Identify which cell holds the provided text, then report its (X, Y) central coordinate. 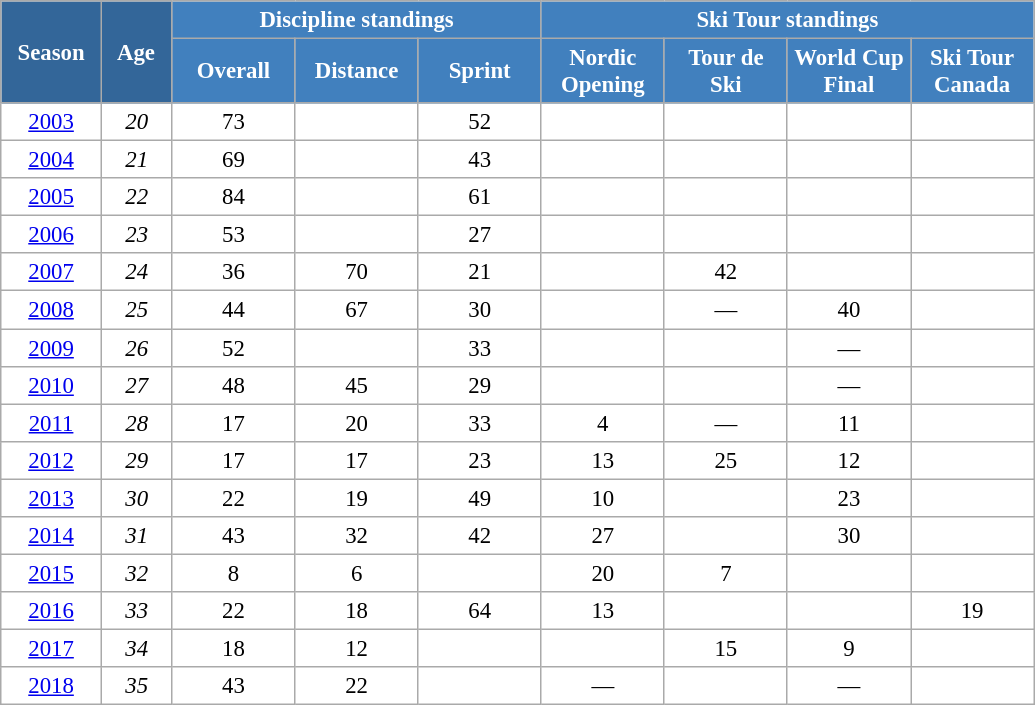
Ski TourCanada (972, 72)
15 (726, 648)
2003 (52, 122)
Tour deSki (726, 72)
53 (234, 235)
11 (848, 423)
61 (480, 197)
48 (234, 385)
28 (136, 423)
35 (136, 686)
9 (848, 648)
2016 (52, 611)
Sprint (480, 72)
6 (356, 573)
44 (234, 310)
Season (52, 52)
24 (136, 273)
2014 (52, 536)
2008 (52, 310)
49 (480, 498)
64 (480, 611)
2015 (52, 573)
2007 (52, 273)
40 (848, 310)
10 (602, 498)
Ski Tour standings (787, 20)
4 (602, 423)
2006 (52, 235)
2012 (52, 460)
2018 (52, 686)
2013 (52, 498)
84 (234, 197)
Distance (356, 72)
36 (234, 273)
31 (136, 536)
8 (234, 573)
NordicOpening (602, 72)
2005 (52, 197)
2010 (52, 385)
2011 (52, 423)
2017 (52, 648)
73 (234, 122)
70 (356, 273)
World CupFinal (848, 72)
34 (136, 648)
Overall (234, 72)
2004 (52, 160)
69 (234, 160)
Age (136, 52)
26 (136, 348)
2009 (52, 348)
7 (726, 573)
45 (356, 385)
Discipline standings (356, 20)
67 (356, 310)
